Locate the cell with the specified text and output its (x, y) center coordinate. 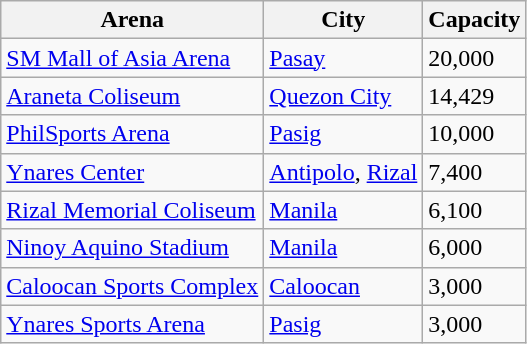
Arena (132, 20)
6,000 (474, 248)
Ninoy Aquino Stadium (132, 248)
Ynares Sports Arena (132, 324)
7,400 (474, 172)
SM Mall of Asia Arena (132, 58)
20,000 (474, 58)
6,100 (474, 210)
PhilSports Arena (132, 134)
Ynares Center (132, 172)
Capacity (474, 20)
Araneta Coliseum (132, 96)
City (344, 20)
10,000 (474, 134)
14,429 (474, 96)
Caloocan (344, 286)
Quezon City (344, 96)
Caloocan Sports Complex (132, 286)
Antipolo, Rizal (344, 172)
Rizal Memorial Coliseum (132, 210)
Pasay (344, 58)
